Capture the cell that displays the provided text and extract its (X, Y) central coordinate. 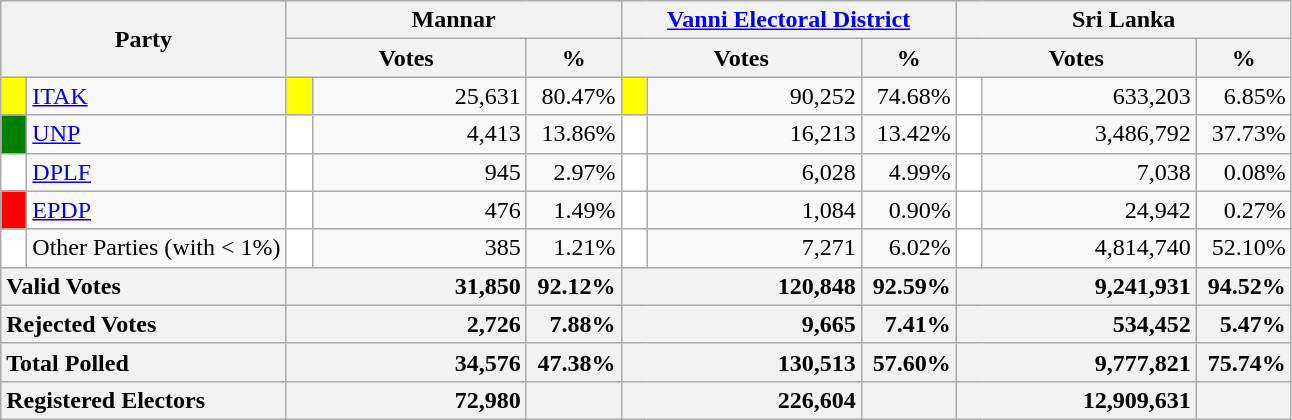
Sri Lanka (1124, 20)
74.68% (908, 96)
80.47% (574, 96)
34,576 (406, 362)
7.41% (908, 324)
Registered Electors (144, 400)
1.49% (574, 210)
9,665 (741, 324)
6.85% (1244, 96)
1,084 (754, 210)
6.02% (908, 248)
16,213 (754, 134)
13.86% (574, 134)
2,726 (406, 324)
476 (419, 210)
31,850 (406, 286)
EPDP (156, 210)
Party (144, 39)
4,413 (419, 134)
130,513 (741, 362)
1.21% (574, 248)
3,486,792 (1089, 134)
5.47% (1244, 324)
94.52% (1244, 286)
37.73% (1244, 134)
47.38% (574, 362)
ITAK (156, 96)
945 (419, 172)
12,909,631 (1076, 400)
DPLF (156, 172)
Total Polled (144, 362)
534,452 (1076, 324)
90,252 (754, 96)
6,028 (754, 172)
72,980 (406, 400)
UNP (156, 134)
0.27% (1244, 210)
Valid Votes (144, 286)
Other Parties (with < 1%) (156, 248)
Rejected Votes (144, 324)
0.90% (908, 210)
9,777,821 (1076, 362)
Mannar (454, 20)
4.99% (908, 172)
52.10% (1244, 248)
2.97% (574, 172)
633,203 (1089, 96)
7,038 (1089, 172)
226,604 (741, 400)
92.12% (574, 286)
4,814,740 (1089, 248)
24,942 (1089, 210)
Vanni Electoral District (788, 20)
75.74% (1244, 362)
7,271 (754, 248)
57.60% (908, 362)
7.88% (574, 324)
0.08% (1244, 172)
92.59% (908, 286)
13.42% (908, 134)
9,241,931 (1076, 286)
385 (419, 248)
120,848 (741, 286)
25,631 (419, 96)
